Return [x, y] of the center of cell containing provided text 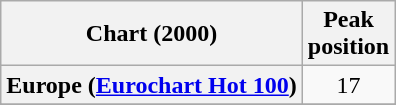
Europe (Eurochart Hot 100) [152, 85]
Chart (2000) [152, 34]
17 [348, 85]
Peakposition [348, 34]
